Search for the cell housing the specified text and yield its [x, y] center coordinate. 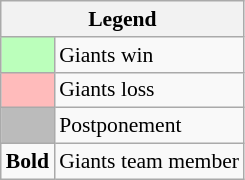
Giants win [149, 55]
Legend [122, 19]
Postponement [149, 126]
Giants team member [149, 162]
Giants loss [149, 90]
Bold [28, 162]
